Pinpoint the cell where the given text exists, returning its (X, Y) midpoint coordinate. 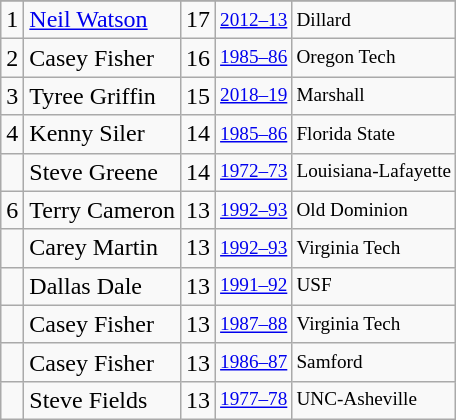
16 (198, 58)
Neil Watson (102, 20)
UNC-Asheville (374, 400)
Tyree Griffin (102, 96)
Marshall (374, 96)
1987–88 (254, 324)
6 (12, 210)
1972–73 (254, 172)
2018–19 (254, 96)
Florida State (374, 134)
17 (198, 20)
1 (12, 20)
1991–92 (254, 286)
3 (12, 96)
Carey Martin (102, 248)
Oregon Tech (374, 58)
2 (12, 58)
Steve Fields (102, 400)
1986–87 (254, 362)
USF (374, 286)
2012–13 (254, 20)
15 (198, 96)
Louisiana-Lafayette (374, 172)
Kenny Siler (102, 134)
Dallas Dale (102, 286)
1977–78 (254, 400)
Old Dominion (374, 210)
Steve Greene (102, 172)
4 (12, 134)
Terry Cameron (102, 210)
Dillard (374, 20)
Samford (374, 362)
